Pinpoint the cell where the given text exists, returning its [X, Y] midpoint coordinate. 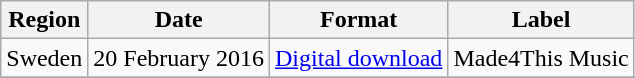
Format [359, 20]
Label [541, 20]
Region [44, 20]
Digital download [359, 58]
Sweden [44, 58]
Date [179, 20]
Made4This Music [541, 58]
20 February 2016 [179, 58]
